From the cell containing the given text, extract its center point as (x, y) coordinate. 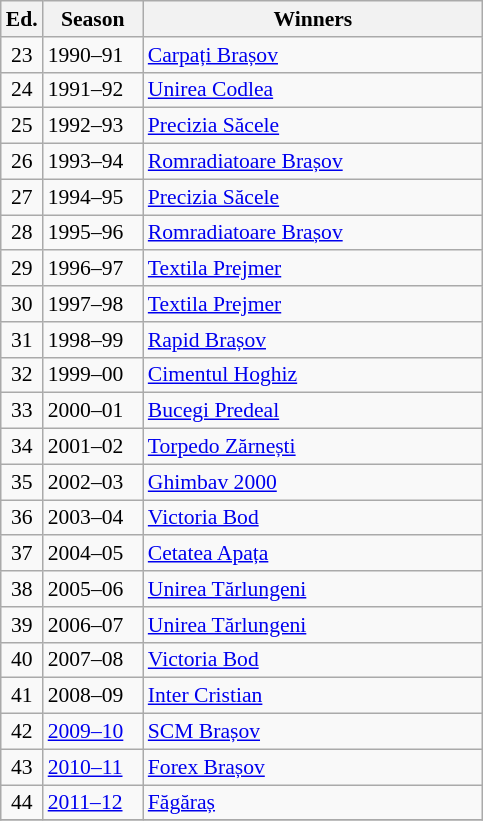
SCM Brașov (313, 732)
Ed. (22, 19)
2011–12 (93, 803)
2006–07 (93, 625)
24 (22, 90)
2001–02 (93, 447)
2002–03 (93, 482)
40 (22, 660)
23 (22, 55)
25 (22, 126)
2010–11 (93, 767)
1997–98 (93, 304)
Rapid Brașov (313, 340)
39 (22, 625)
Cimentul Hoghiz (313, 375)
32 (22, 375)
2000–01 (93, 411)
27 (22, 197)
26 (22, 162)
2008–09 (93, 696)
Ghimbav 2000 (313, 482)
Carpați Brașov (313, 55)
38 (22, 589)
Cetatea Apața (313, 554)
2003–04 (93, 518)
Winners (313, 19)
Inter Cristian (313, 696)
1992–93 (93, 126)
1995–96 (93, 233)
33 (22, 411)
37 (22, 554)
Unirea Codlea (313, 90)
1996–97 (93, 269)
Season (93, 19)
2005–06 (93, 589)
Bucegi Predeal (313, 411)
30 (22, 304)
31 (22, 340)
36 (22, 518)
41 (22, 696)
44 (22, 803)
35 (22, 482)
1994–95 (93, 197)
1993–94 (93, 162)
Forex Brașov (313, 767)
2007–08 (93, 660)
1998–99 (93, 340)
29 (22, 269)
42 (22, 732)
1999–00 (93, 375)
2009–10 (93, 732)
1990–91 (93, 55)
Făgăraș (313, 803)
Torpedo Zărnești (313, 447)
28 (22, 233)
2004–05 (93, 554)
34 (22, 447)
1991–92 (93, 90)
43 (22, 767)
